Find where the given text appears and provide that cell's center as (X, Y) coordinate. 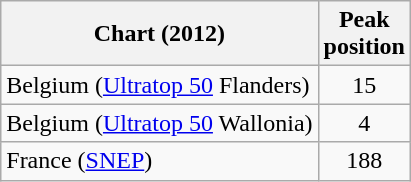
4 (364, 123)
Peakposition (364, 34)
France (SNEP) (160, 161)
15 (364, 85)
Belgium (Ultratop 50 Wallonia) (160, 123)
188 (364, 161)
Chart (2012) (160, 34)
Belgium (Ultratop 50 Flanders) (160, 85)
